Find where the given text appears and provide that cell's center as (X, Y) coordinate. 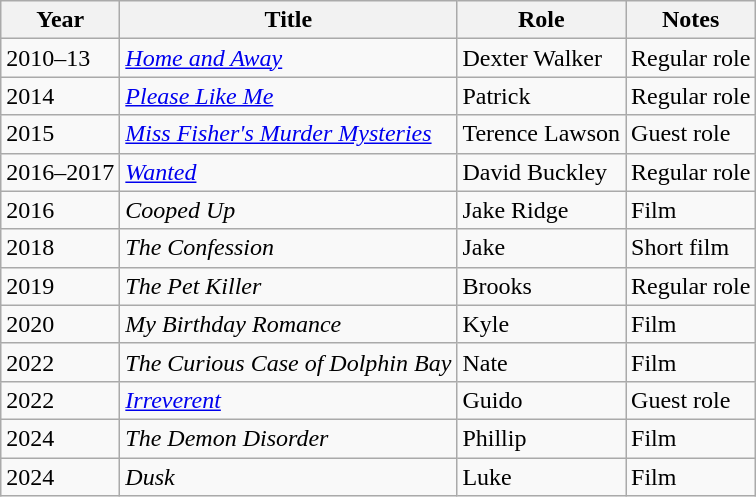
The Pet Killer (288, 286)
Cooped Up (288, 210)
The Confession (288, 248)
Please Like Me (288, 96)
Miss Fisher's Murder Mysteries (288, 134)
Brooks (542, 286)
The Curious Case of Dolphin Bay (288, 362)
Role (542, 20)
Kyle (542, 324)
Notes (691, 20)
2020 (60, 324)
Jake (542, 248)
The Demon Disorder (288, 438)
2018 (60, 248)
Short film (691, 248)
Wanted (288, 172)
Luke (542, 477)
Irreverent (288, 400)
2015 (60, 134)
2016–2017 (60, 172)
Title (288, 20)
My Birthday Romance (288, 324)
2014 (60, 96)
Home and Away (288, 58)
Dusk (288, 477)
2016 (60, 210)
David Buckley (542, 172)
Jake Ridge (542, 210)
2019 (60, 286)
Phillip (542, 438)
Year (60, 20)
Guido (542, 400)
2010–13 (60, 58)
Patrick (542, 96)
Terence Lawson (542, 134)
Nate (542, 362)
Dexter Walker (542, 58)
